Detect which cell encompasses the target text, then output its [X, Y] center coordinate. 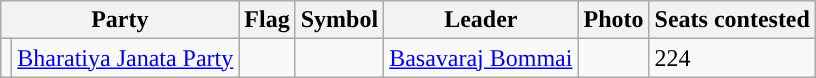
Party [120, 20]
224 [732, 58]
Basavaraj Bommai [481, 58]
Symbol [339, 20]
Seats contested [732, 20]
Leader [481, 20]
Bharatiya Janata Party [126, 58]
Flag [267, 20]
Photo [614, 20]
